Search for the cell housing the specified text and yield its (X, Y) center coordinate. 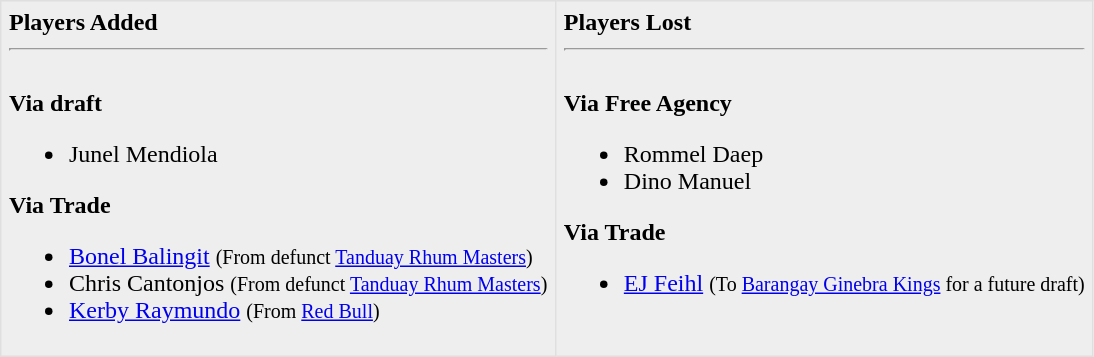
Players Lost Via Free AgencyRommel DaepDino ManuelVia TradeEJ Feihl (To Barangay Ginebra Kings for a future draft) (824, 179)
